Find where the given text appears and provide that cell's center as [X, Y] coordinate. 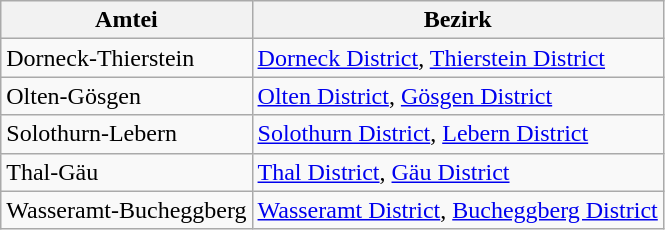
Olten-Gösgen [126, 96]
Thal-Gäu [126, 172]
Thal District, Gäu District [458, 172]
Olten District, Gösgen District [458, 96]
Solothurn-Lebern [126, 134]
Amtei [126, 20]
Dorneck District, Thierstein District [458, 58]
Bezirk [458, 20]
Dorneck-Thierstein [126, 58]
Solothurn District, Lebern District [458, 134]
Wasseramt District, Bucheggberg District [458, 210]
Wasseramt-Bucheggberg [126, 210]
